Determine the [x, y] coordinate at the center of the cell enclosing the given text.  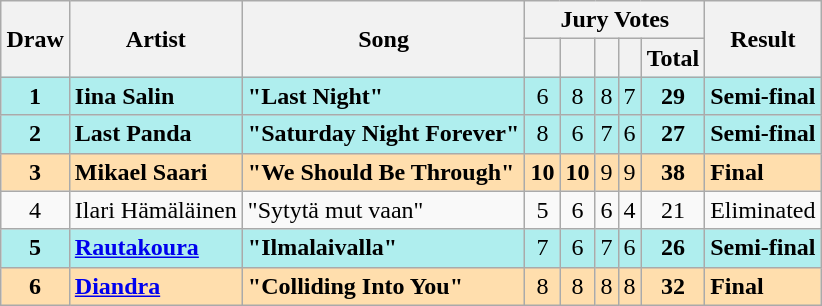
"Saturday Night Forever" [384, 134]
Artist [156, 39]
"Sytytä mut vaan" [384, 210]
Total [673, 58]
Last Panda [156, 134]
Eliminated [763, 210]
Jury Votes [615, 20]
"Last Night" [384, 96]
"Ilmalaivalla" [384, 248]
Result [763, 39]
2 [35, 134]
Diandra [156, 286]
Mikael Saari [156, 172]
32 [673, 286]
29 [673, 96]
Rautakoura [156, 248]
26 [673, 248]
"We Should Be Through" [384, 172]
Draw [35, 39]
Song [384, 39]
27 [673, 134]
"Colliding Into You" [384, 286]
1 [35, 96]
38 [673, 172]
3 [35, 172]
Iina Salin [156, 96]
Ilari Hämäläinen [156, 210]
21 [673, 210]
